Extract the (x, y) coordinate from the center of the cell holding the provided text.  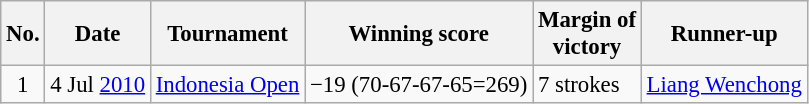
1 (23, 85)
Liang Wenchong (724, 85)
No. (23, 34)
Date (98, 34)
4 Jul 2010 (98, 85)
Tournament (227, 34)
7 strokes (588, 85)
−19 (70-67-67-65=269) (419, 85)
Winning score (419, 34)
Margin ofvictory (588, 34)
Indonesia Open (227, 85)
Runner-up (724, 34)
